Extract the (X, Y) coordinate from the center of the cell holding the provided text.  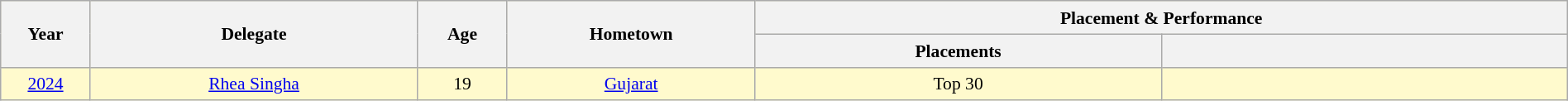
Hometown (631, 34)
19 (463, 84)
Top 30 (958, 84)
Gujarat (631, 84)
Placements (958, 50)
2024 (46, 84)
Placement & Performance (1161, 17)
Delegate (253, 34)
Year (46, 34)
Age (463, 34)
Rhea Singha (253, 84)
